Return the [x, y] coordinate for the center point of the cell that contains the specified text.  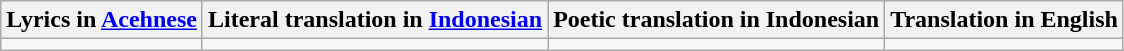
Lyrics in Acehnese [102, 20]
Literal translation in Indonesian [374, 20]
Poetic translation in Indonesian [716, 20]
Translation in English [1004, 20]
